Provide the [x, y] coordinate of the cell's center where the given text is located.  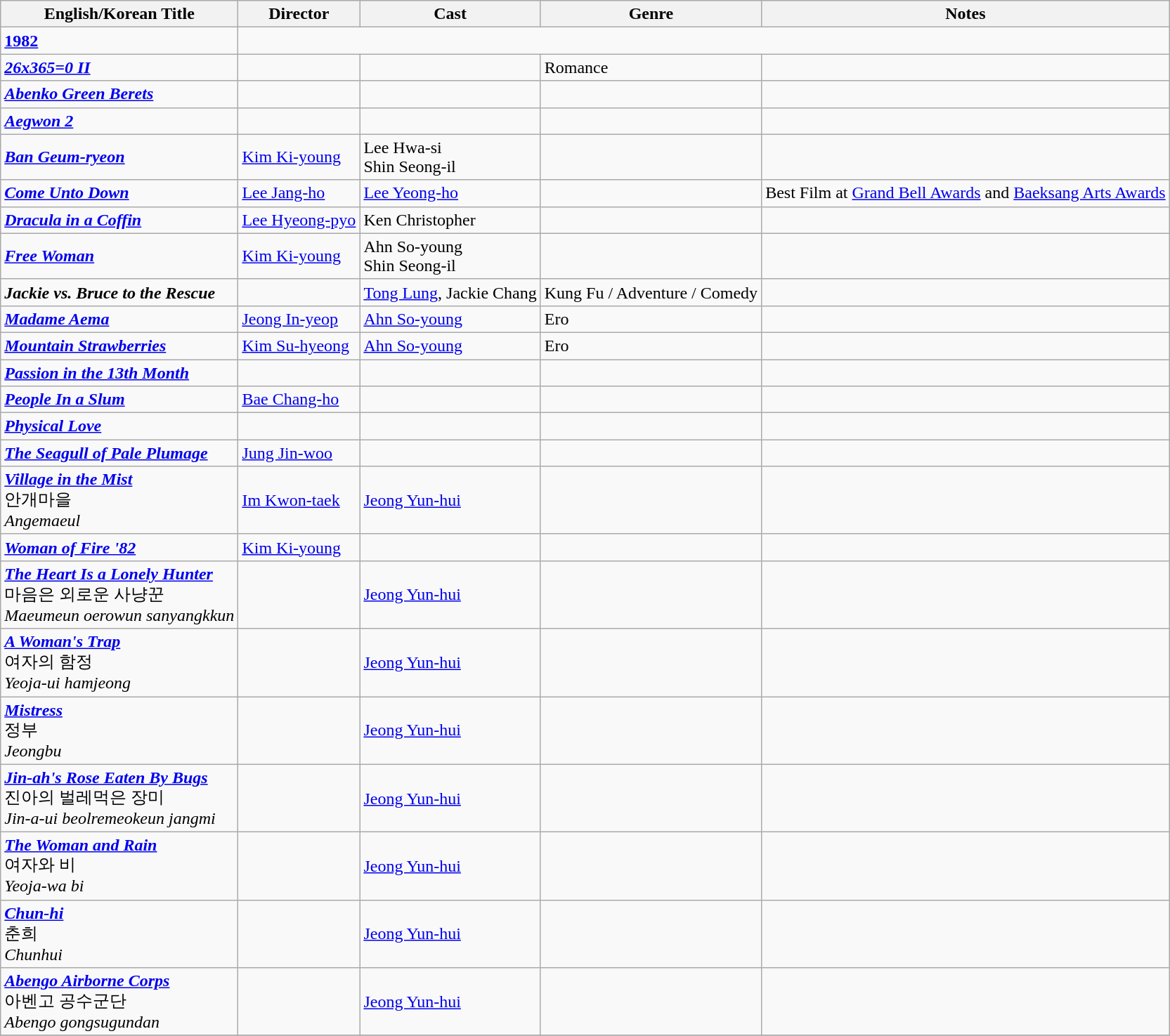
Abenko Green Berets [119, 94]
Im Kwon-taek [299, 500]
Ahn So-youngShin Seong-il [450, 256]
Jackie vs. Bruce to the Rescue [119, 292]
The Heart Is a Lonely Hunter마음은 외로운 사냥꾼Maeumeun oerowun sanyangkkun [119, 594]
Passion in the 13th Month [119, 373]
The Woman and Rain여자와 비Yeoja-wa bi [119, 867]
Mistress정부Jeongbu [119, 730]
Chun-hi춘희Chunhui [119, 934]
Madame Aema [119, 319]
26x365=0 II [119, 67]
Village in the Mist안개마을Angemaeul [119, 500]
Kim Su-hyeong [299, 346]
The Seagull of Pale Plumage [119, 453]
Cast [450, 14]
Free Woman [119, 256]
Mountain Strawberries [119, 346]
Physical Love [119, 426]
People In a Slum [119, 400]
Ban Geum-ryeon [119, 157]
Genre [651, 14]
Bae Chang-ho [299, 400]
Ken Christopher [450, 220]
Dracula in a Coffin [119, 220]
Jung Jin-woo [299, 453]
Woman of Fire '82 [119, 547]
Lee Jang-ho [299, 193]
English/Korean Title [119, 14]
Aegwon 2 [119, 121]
Jeong In-yeop [299, 319]
Lee Yeong-ho [450, 193]
Jin-ah's Rose Eaten By Bugs진아의 벌레먹은 장미Jin-a-ui beolremeokeun jangmi [119, 798]
Director [299, 14]
A Woman's Trap여자의 함정Yeoja-ui hamjeong [119, 663]
1982 [119, 41]
Lee Hyeong-pyo [299, 220]
Abengo Airborne Corps아벤고 공수군단Abengo gongsugundan [119, 1002]
Kung Fu / Adventure / Comedy [651, 292]
Notes [966, 14]
Lee Hwa-siShin Seong-il [450, 157]
Romance [651, 67]
Tong Lung, Jackie Chang [450, 292]
Best Film at Grand Bell Awards and Baeksang Arts Awards [966, 193]
Come Unto Down [119, 193]
